Provide the [X, Y] coordinate of the cell's center where the given text is located.  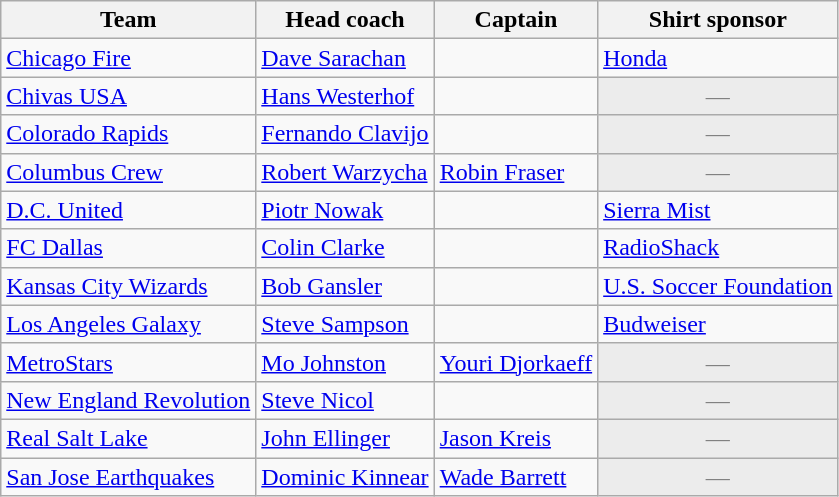
Fernando Clavijo [345, 134]
Robin Fraser [516, 172]
Sierra Mist [718, 210]
MetroStars [128, 362]
Los Angeles Galaxy [128, 324]
Robert Warzycha [345, 172]
New England Revolution [128, 400]
Colorado Rapids [128, 134]
Bob Gansler [345, 286]
Dave Sarachan [345, 58]
Kansas City Wizards [128, 286]
FC Dallas [128, 248]
Steve Nicol [345, 400]
Budweiser [718, 324]
Steve Sampson [345, 324]
Honda [718, 58]
Captain [516, 20]
Piotr Nowak [345, 210]
Colin Clarke [345, 248]
Jason Kreis [516, 438]
Youri Djorkaeff [516, 362]
Chivas USA [128, 96]
Chicago Fire [128, 58]
Team [128, 20]
Real Salt Lake [128, 438]
Head coach [345, 20]
John Ellinger [345, 438]
RadioShack [718, 248]
Shirt sponsor [718, 20]
Dominic Kinnear [345, 477]
Wade Barrett [516, 477]
D.C. United [128, 210]
Columbus Crew [128, 172]
Hans Westerhof [345, 96]
Mo Johnston [345, 362]
San Jose Earthquakes [128, 477]
U.S. Soccer Foundation [718, 286]
